Output the [X, Y] coordinate of the center of the cell containing the given text.  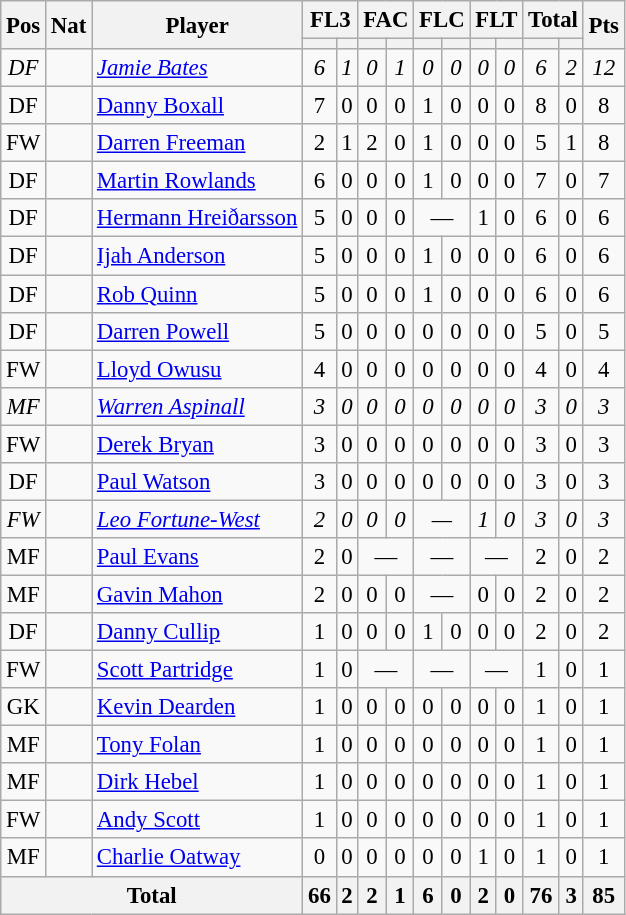
Darren Freeman [198, 143]
Derek Bryan [198, 444]
GK [24, 707]
Tony Folan [198, 745]
FLT [496, 20]
Danny Cullip [198, 632]
Warren Aspinall [198, 406]
Rob Quinn [198, 294]
Dirk Hebel [198, 782]
12 [604, 68]
Darren Powell [198, 331]
Andy Scott [198, 820]
Paul Evans [198, 557]
Player [198, 25]
FL3 [330, 20]
Pos [24, 25]
Paul Watson [198, 482]
Danny Boxall [198, 106]
76 [541, 895]
Nat [69, 25]
Charlie Oatway [198, 858]
Gavin Mahon [198, 594]
Jamie Bates [198, 68]
Leo Fortune-West [198, 519]
Lloyd Owusu [198, 369]
Hermann Hreiðarsson [198, 219]
Pts [604, 25]
FLC [442, 20]
Martin Rowlands [198, 181]
FAC [386, 20]
Ijah Anderson [198, 256]
Kevin Dearden [198, 707]
66 [320, 895]
85 [604, 895]
Scott Partridge [198, 670]
